Return the [x, y] coordinate for the center point of the cell that contains the specified text.  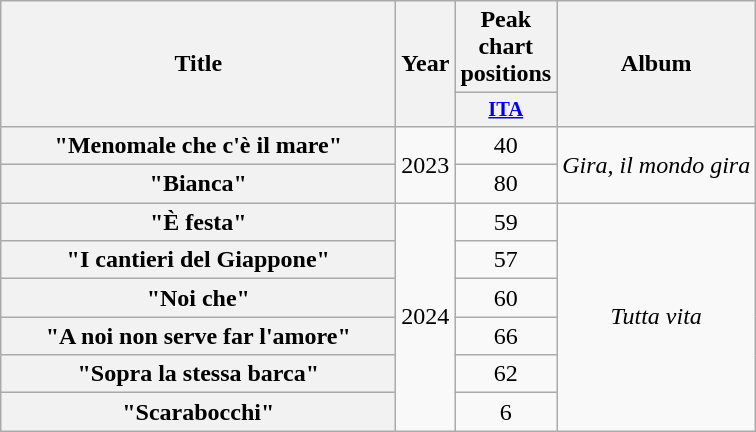
"I cantieri del Giappone" [198, 260]
2023 [426, 164]
"È festa" [198, 222]
Tutta vita [656, 317]
66 [506, 336]
"Scarabocchi" [198, 412]
6 [506, 412]
Gira, il mondo gira [656, 164]
"Noi che" [198, 298]
"Bianca" [198, 184]
80 [506, 184]
ITA [506, 110]
"Sopra la stessa barca" [198, 374]
Title [198, 64]
Album [656, 64]
59 [506, 222]
Peak chart positions [506, 47]
57 [506, 260]
62 [506, 374]
60 [506, 298]
"Menomale che c'è il mare" [198, 145]
40 [506, 145]
2024 [426, 317]
"A noi non serve far l'amore" [198, 336]
Year [426, 64]
